For the text-containing cell, return its midpoint in [x, y] coordinate format. 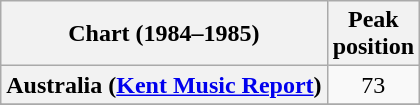
Peakposition [373, 34]
73 [373, 85]
Australia (Kent Music Report) [164, 85]
Chart (1984–1985) [164, 34]
